Extract the (x, y) coordinate from the center of the cell holding the provided text.  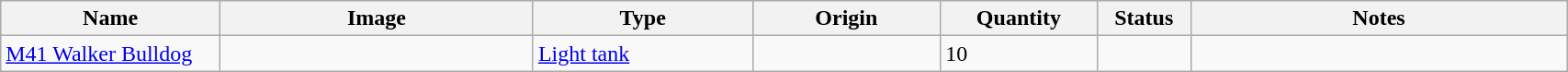
Image (377, 18)
Name (110, 18)
M41 Walker Bulldog (110, 54)
Status (1144, 18)
Quantity (1019, 18)
10 (1019, 54)
Light tank (643, 54)
Type (643, 18)
Origin (847, 18)
Notes (1378, 18)
